Capture the cell that displays the provided text and extract its (X, Y) central coordinate. 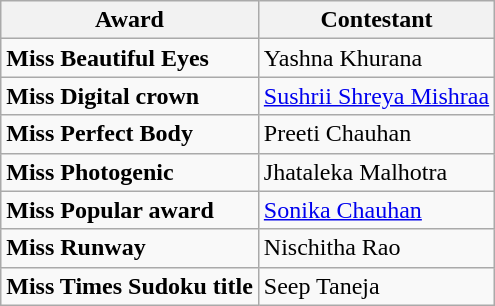
Sonika Chauhan (376, 210)
Miss Times Sudoku title (130, 286)
Miss Popular award (130, 210)
Preeti Chauhan (376, 134)
Seep Taneja (376, 286)
Miss Digital crown (130, 96)
Sushrii Shreya Mishraa (376, 96)
Award (130, 20)
Contestant (376, 20)
Yashna Khurana (376, 58)
Jhataleka Malhotra (376, 172)
Miss Perfect Body (130, 134)
Nischitha Rao (376, 248)
Miss Runway (130, 248)
Miss Photogenic (130, 172)
Miss Beautiful Eyes (130, 58)
